Scan for the cell matching the given text and deliver its (X, Y) coordinate at center. 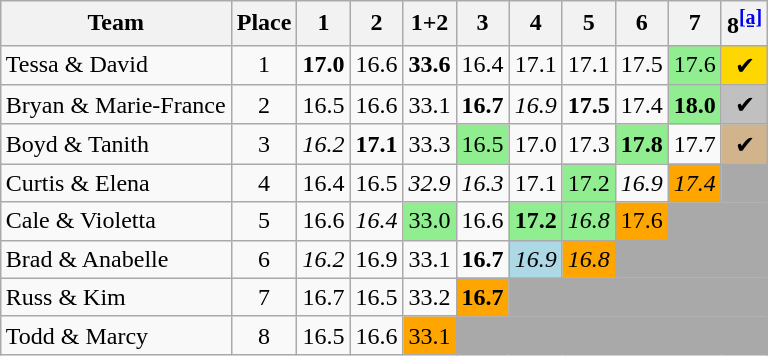
Cale & Violetta (116, 221)
Todd & Marcy (116, 335)
33.3 (430, 144)
Place (264, 24)
33.6 (430, 65)
Brad & Anabelle (116, 259)
16.3 (482, 183)
8 (264, 335)
Tessa & David (116, 65)
1+2 (430, 24)
17.7 (694, 144)
8[a] (744, 24)
Bryan & Marie-France (116, 105)
32.9 (430, 183)
17.8 (642, 144)
Team (116, 24)
Boyd & Tanith (116, 144)
33.0 (430, 221)
Curtis & Elena (116, 183)
33.2 (430, 297)
18.0 (694, 105)
17.3 (588, 144)
Russ & Kim (116, 297)
